Return [X, Y] of the center of cell containing provided text 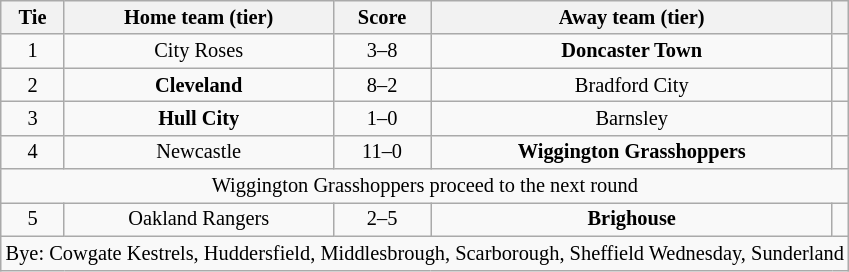
Doncaster Town [632, 51]
1 [33, 51]
8–2 [382, 85]
Tie [33, 17]
4 [33, 152]
Wiggington Grasshoppers [632, 152]
Hull City [198, 118]
3–8 [382, 51]
Oakland Rangers [198, 219]
Barnsley [632, 118]
11–0 [382, 152]
Brighouse [632, 219]
1–0 [382, 118]
Score [382, 17]
2–5 [382, 219]
3 [33, 118]
2 [33, 85]
Away team (tier) [632, 17]
Home team (tier) [198, 17]
Wiggington Grasshoppers proceed to the next round [425, 186]
5 [33, 219]
Cleveland [198, 85]
Newcastle [198, 152]
City Roses [198, 51]
Bye: Cowgate Kestrels, Huddersfield, Middlesbrough, Scarborough, Sheffield Wednesday, Sunderland [425, 253]
Bradford City [632, 85]
